Find where the given text appears and provide that cell's center as (X, Y) coordinate. 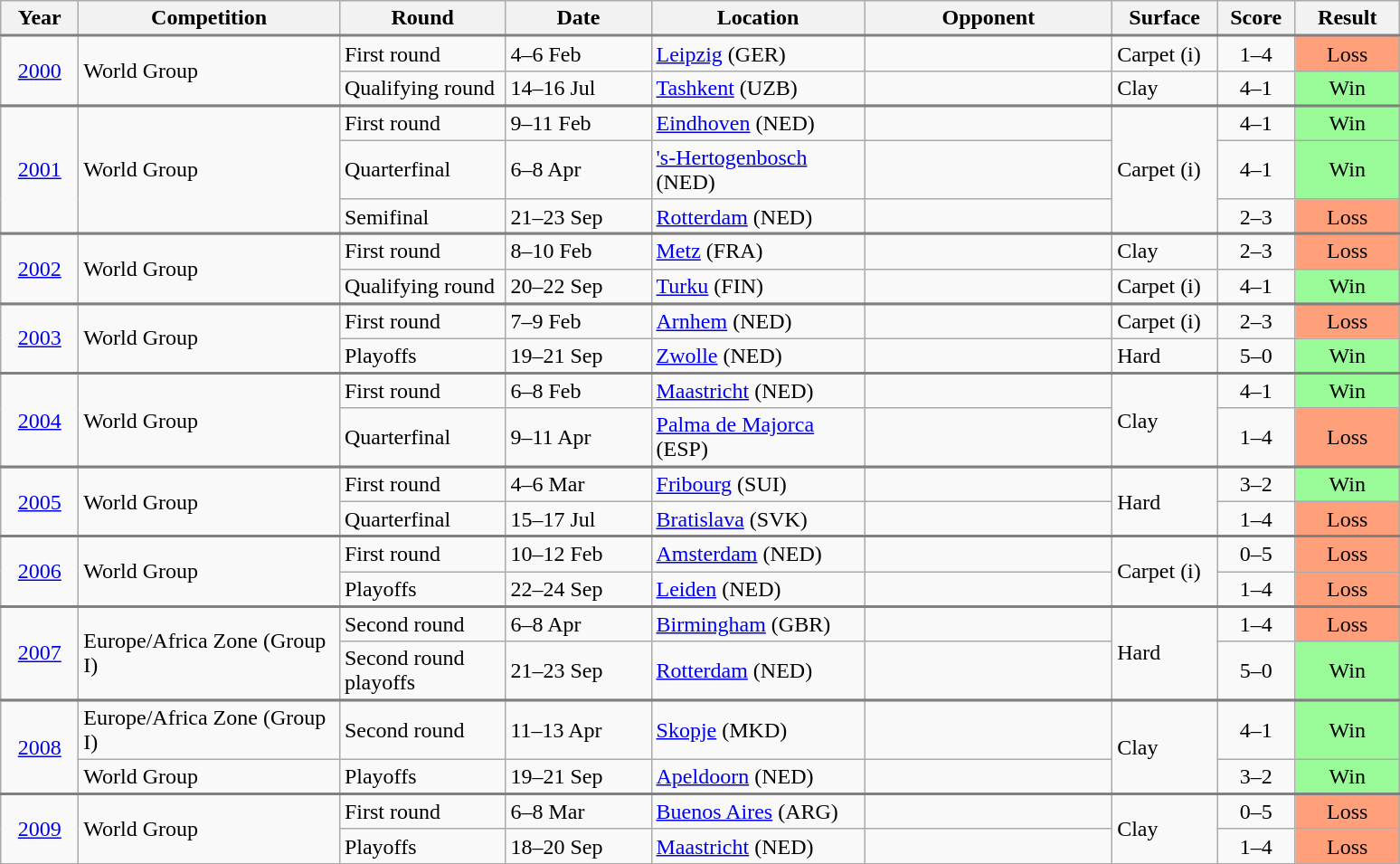
Surface (1165, 18)
Apeldoorn (NED) (758, 776)
Date (579, 18)
Metz (FRA) (758, 252)
11–13 Apr (579, 730)
Year (40, 18)
Round (422, 18)
Birmingham (GBR) (758, 624)
Leipzig (GER) (758, 54)
Skopje (MKD) (758, 730)
Result (1348, 18)
9–11 Apr (579, 438)
Competition (210, 18)
Second round playoffs (422, 671)
Leiden (NED) (758, 589)
Fribourg (SUI) (758, 485)
20–22 Sep (579, 286)
7–9 Feb (579, 320)
8–10 Feb (579, 252)
Score (1256, 18)
4–6 Mar (579, 485)
14–16 Jul (579, 88)
4–6 Feb (579, 54)
Palma de Majorca (ESP) (758, 438)
2008 (40, 747)
Amsterdam (NED) (758, 554)
2000 (40, 71)
2006 (40, 572)
2003 (40, 338)
Semifinal (422, 216)
15–17 Jul (579, 519)
Tashkent (UZB) (758, 88)
2002 (40, 268)
2005 (40, 501)
Turku (FIN) (758, 286)
2004 (40, 420)
Arnhem (NED) (758, 320)
Bratislava (SVK) (758, 519)
9–11 Feb (579, 123)
2001 (40, 169)
2007 (40, 653)
Eindhoven (NED) (758, 123)
18–20 Sep (579, 846)
10–12 Feb (579, 554)
6–8 Mar (579, 812)
2009 (40, 829)
Zwolle (NED) (758, 356)
Buenos Aires (ARG) (758, 812)
's-Hertogenbosch (NED) (758, 170)
6–8 Feb (579, 391)
Location (758, 18)
22–24 Sep (579, 589)
Opponent (989, 18)
